Determine the [x, y] coordinate at the center of the cell enclosing the given text.  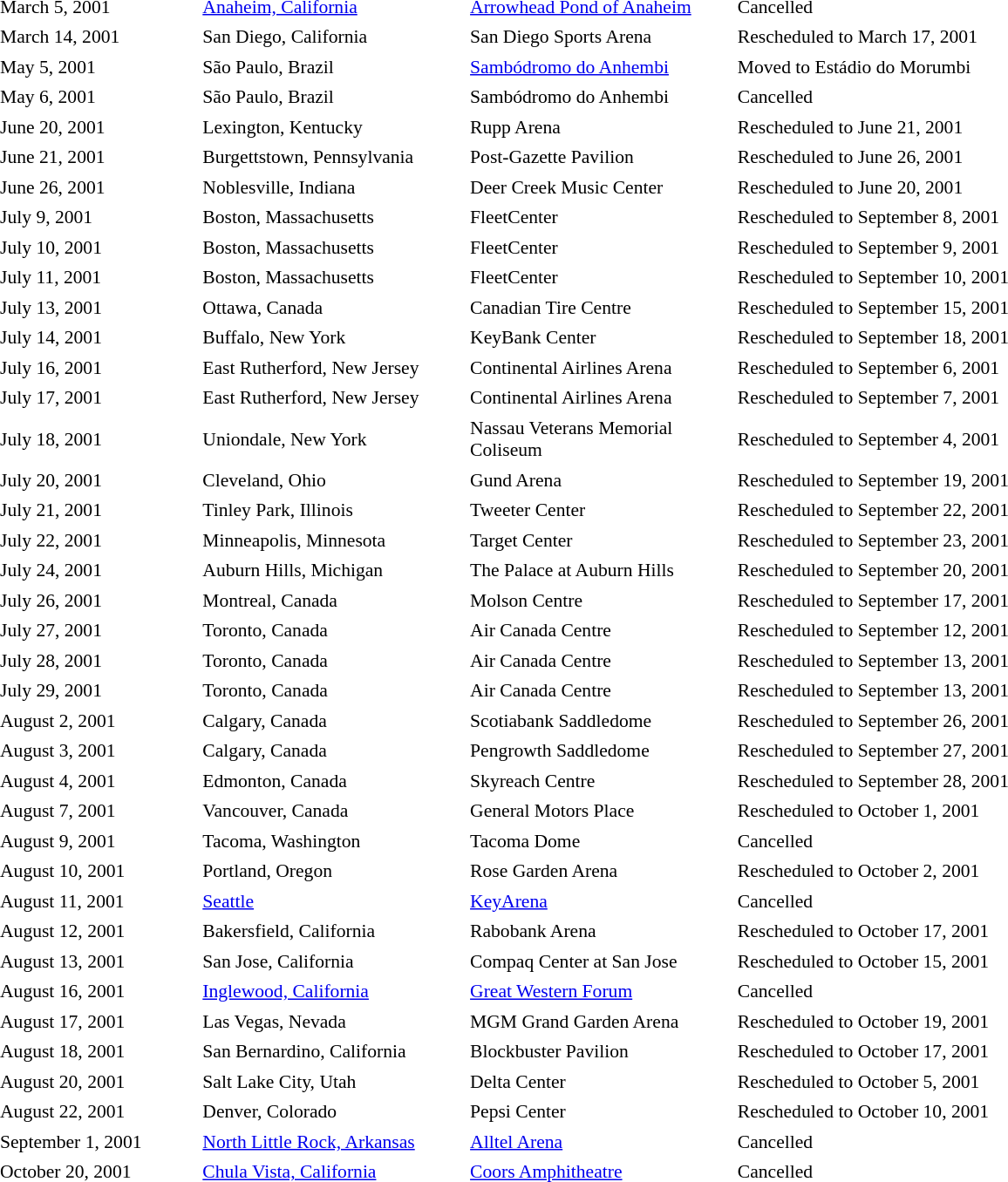
Edmonton, Canada [332, 781]
San Diego Sports Arena [600, 37]
Vancouver, Canada [332, 811]
Denver, Colorado [332, 1112]
Montreal, Canada [332, 601]
Compaq Center at San Jose [600, 961]
Deer Creek Music Center [600, 187]
Molson Centre [600, 601]
Rose Garden Arena [600, 872]
Tacoma, Washington [332, 841]
Scotiabank Saddledome [600, 721]
Delta Center [600, 1082]
Tinley Park, Illinois [332, 511]
Burgettstown, Pennsylvania [332, 157]
Cleveland, Ohio [332, 480]
Skyreach Centre [600, 781]
Pengrowth Saddledome [600, 751]
The Palace at Auburn Hills [600, 570]
San Bernardino, California [332, 1051]
KeyArena [600, 901]
Noblesville, Indiana [332, 187]
Blockbuster Pavilion [600, 1051]
Nassau Veterans Memorial Coliseum [600, 439]
Rupp Arena [600, 127]
Uniondale, New York [332, 439]
Great Western Forum [600, 992]
Seattle [332, 901]
Buffalo, New York [332, 338]
San Jose, California [332, 961]
Salt Lake City, Utah [332, 1082]
Rabobank Arena [600, 931]
KeyBank Center [600, 338]
Post-Gazette Pavilion [600, 157]
Pepsi Center [600, 1112]
Canadian Tire Centre [600, 308]
North Little Rock, Arkansas [332, 1142]
Tacoma Dome [600, 841]
Alltel Arena [600, 1142]
MGM Grand Garden Arena [600, 1022]
Auburn Hills, Michigan [332, 570]
Bakersfield, California [332, 931]
Las Vegas, Nevada [332, 1022]
Inglewood, California [332, 992]
Portland, Oregon [332, 872]
Minneapolis, Minnesota [332, 540]
General Motors Place [600, 811]
Tweeter Center [600, 511]
Gund Arena [600, 480]
San Diego, California [332, 37]
Lexington, Kentucky [332, 127]
Target Center [600, 540]
Ottawa, Canada [332, 308]
